Pinpoint the cell where the given text exists, returning its [x, y] midpoint coordinate. 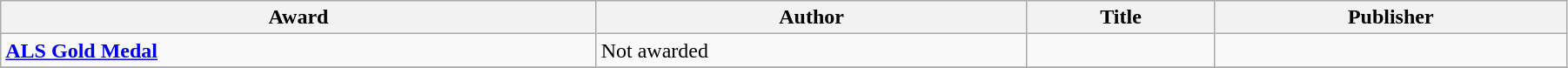
Award [298, 17]
Publisher [1390, 17]
ALS Gold Medal [298, 51]
Not awarded [811, 51]
Title [1121, 17]
Author [811, 17]
